Scan for the cell matching the given text and deliver its (x, y) coordinate at center. 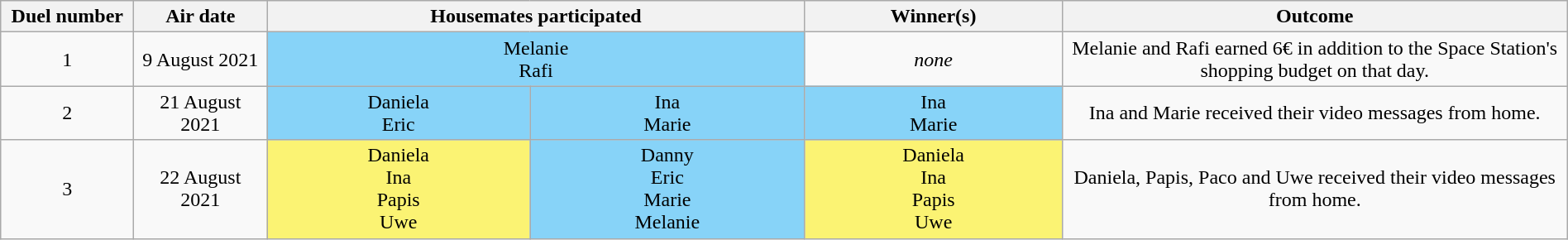
Winner(s) (933, 17)
Ina and Marie received their video messages from home. (1315, 113)
Daniela, Papis, Paco and Uwe received their video messages from home. (1315, 189)
Melanie and Rafi earned 6€ in addition to the Space Station's shopping budget on that day. (1315, 60)
DanielaEric (399, 113)
Duel number (68, 17)
22 August 2021 (200, 189)
1 (68, 60)
MelanieRafi (536, 60)
3 (68, 189)
Air date (200, 17)
Housemates participated (536, 17)
DannyEricMarieMelanie (668, 189)
21 August 2021 (200, 113)
9 August 2021 (200, 60)
2 (68, 113)
none (933, 60)
Outcome (1315, 17)
